Capture the cell that displays the provided text and extract its [X, Y] central coordinate. 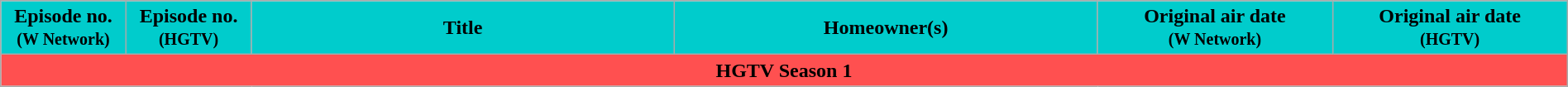
Original air date(HGTV) [1450, 28]
Episode no.(W Network) [64, 28]
Homeowner(s) [886, 28]
Title [463, 28]
HGTV Season 1 [784, 70]
Original air date(W Network) [1215, 28]
Episode no.(HGTV) [189, 28]
